Extract the (X, Y) coordinate from the center of the cell holding the provided text.  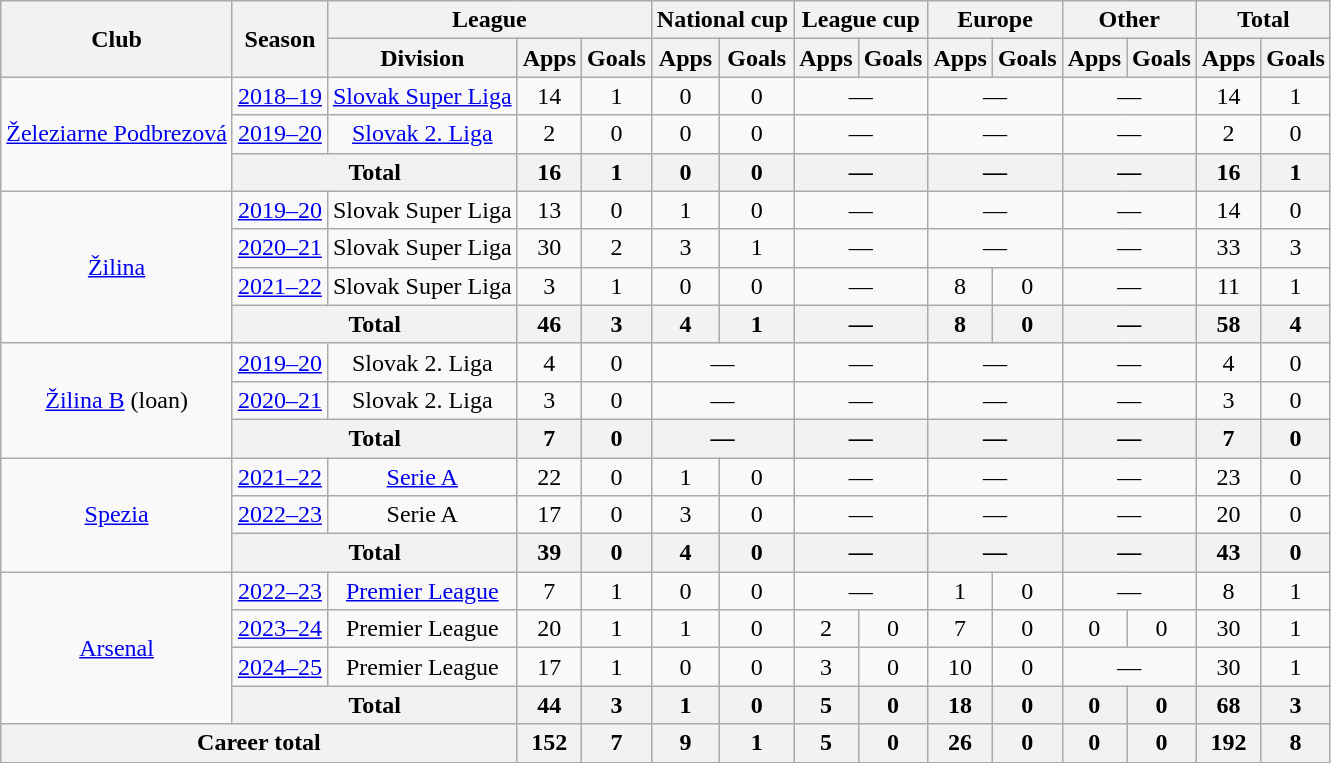
192 (1228, 743)
39 (549, 553)
National cup (722, 20)
13 (549, 210)
Arsenal (117, 648)
Season (280, 39)
Europe (995, 20)
23 (1228, 477)
152 (549, 743)
11 (1228, 286)
58 (1228, 324)
46 (549, 324)
Železiarne Podbrezová (117, 134)
2024–25 (280, 667)
League cup (861, 20)
Division (422, 58)
68 (1228, 705)
2023–24 (280, 629)
18 (960, 705)
10 (960, 667)
43 (1228, 553)
26 (960, 743)
Other (1129, 20)
9 (685, 743)
Spezia (117, 515)
44 (549, 705)
Žilina (117, 267)
Career total (259, 743)
33 (1228, 248)
2018–19 (280, 96)
Club (117, 39)
Žilina B (loan) (117, 400)
22 (549, 477)
League (489, 20)
